Detect which cell encompasses the target text, then output its [X, Y] center coordinate. 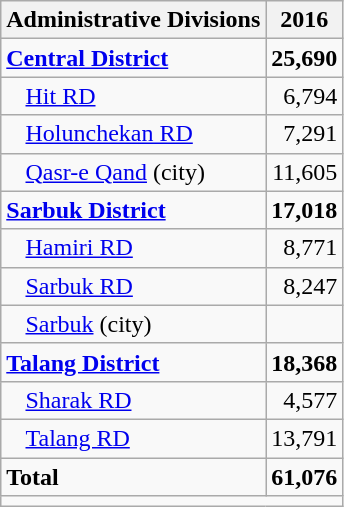
Hit RD [134, 96]
Total [134, 477]
Sarbuk (city) [134, 324]
2016 [304, 20]
18,368 [304, 362]
25,690 [304, 58]
17,018 [304, 210]
6,794 [304, 96]
Central District [134, 58]
8,771 [304, 248]
11,605 [304, 172]
Sharak RD [134, 400]
Sarbuk RD [134, 286]
Talang RD [134, 438]
Qasr-e Qand (city) [134, 172]
7,291 [304, 134]
Sarbuk District [134, 210]
8,247 [304, 286]
4,577 [304, 400]
13,791 [304, 438]
Administrative Divisions [134, 20]
Holunchekan RD [134, 134]
Talang District [134, 362]
61,076 [304, 477]
Hamiri RD [134, 248]
